Determine the (X, Y) coordinate at the center of the cell enclosing the given text.  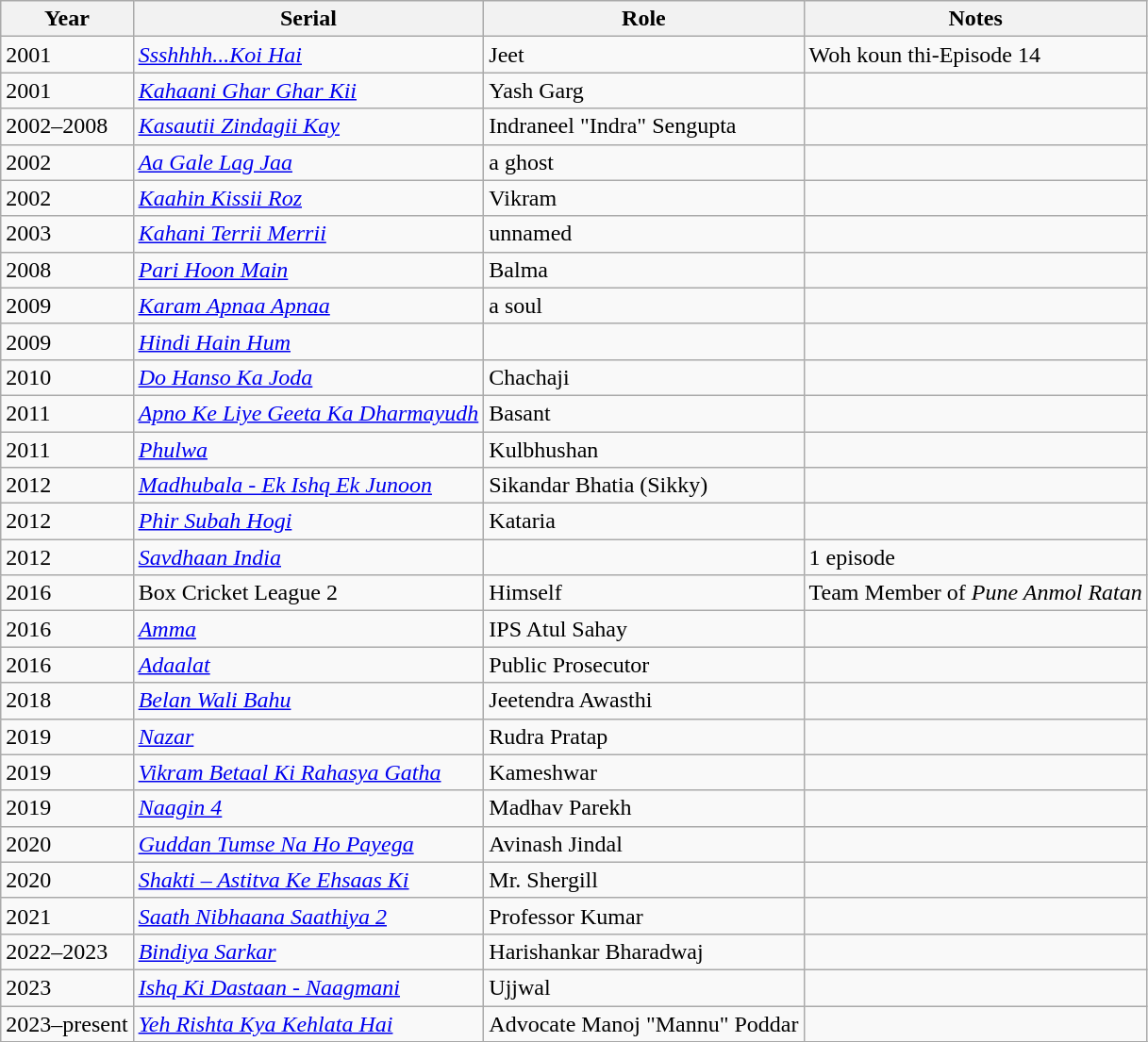
Yash Garg (643, 91)
Pari Hoon Main (308, 270)
a soul (643, 306)
Public Prosecutor (643, 665)
Saath Nibhaana Saathiya 2 (308, 916)
Advocate Manoj "Mannu" Poddar (643, 1023)
Harishankar Bharadwaj (643, 951)
Do Hanso Ka Joda (308, 377)
2018 (67, 701)
Karam Apnaa Apnaa (308, 306)
Kahani Terrii Merrii (308, 234)
1 episode (975, 557)
Role (643, 19)
2010 (67, 377)
2023 (67, 987)
Madhav Parekh (643, 808)
Guddan Tumse Na Ho Payega (308, 844)
Kahaani Ghar Ghar Kii (308, 91)
2003 (67, 234)
IPS Atul Sahay (643, 629)
a ghost (643, 162)
Sikandar Bhatia (Sikky) (643, 486)
Nazar (308, 736)
Aa Gale Lag Jaa (308, 162)
Vikram Betaal Ki Rahasya Gatha (308, 772)
Hindi Hain Hum (308, 341)
Team Member of Pune Anmol Ratan (975, 593)
Amma (308, 629)
Ssshhhh...Koi Hai (308, 55)
Kataria (643, 521)
Ujjwal (643, 987)
Kaahin Kissii Roz (308, 198)
Adaalat (308, 665)
Naagin 4 (308, 808)
Yeh Rishta Kya Kehlata Hai (308, 1023)
Indraneel "Indra" Sengupta (643, 126)
2023–present (67, 1023)
Kulbhushan (643, 450)
Notes (975, 19)
Madhubala - Ek Ishq Ek Junoon (308, 486)
Ishq Ki Dastaan - Naagmani (308, 987)
Balma (643, 270)
Phulwa (308, 450)
Box Cricket League 2 (308, 593)
Rudra Pratap (643, 736)
Basant (643, 413)
Avinash Jindal (643, 844)
2008 (67, 270)
2002–2008 (67, 126)
Vikram (643, 198)
Year (67, 19)
Professor Kumar (643, 916)
Jeet (643, 55)
Phir Subah Hogi (308, 521)
Mr. Shergill (643, 880)
2021 (67, 916)
Belan Wali Bahu (308, 701)
Jeetendra Awasthi (643, 701)
Chachaji (643, 377)
Serial (308, 19)
Savdhaan India (308, 557)
Kameshwar (643, 772)
Apno Ke Liye Geeta Ka Dharmayudh (308, 413)
Shakti – Astitva Ke Ehsaas Ki (308, 880)
unnamed (643, 234)
Himself (643, 593)
Kasautii Zindagii Kay (308, 126)
Bindiya Sarkar (308, 951)
Woh koun thi-Episode 14 (975, 55)
2022–2023 (67, 951)
